From the cell containing the given text, extract its center point as (x, y) coordinate. 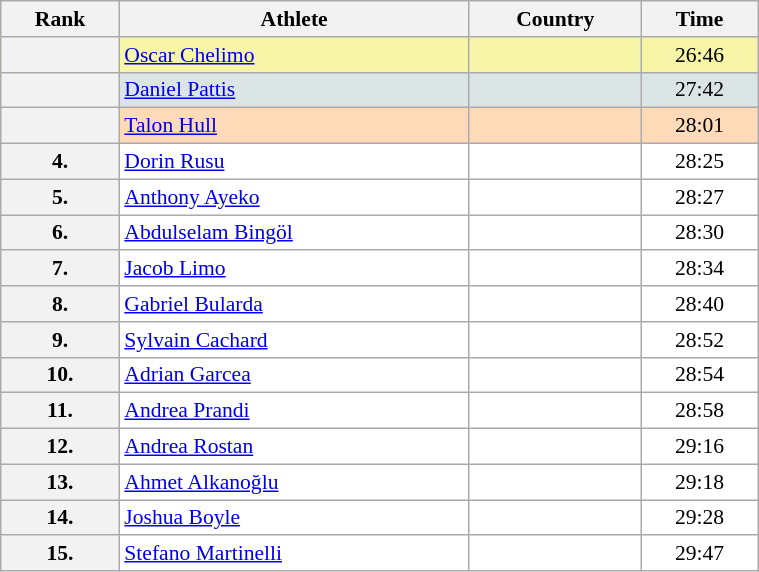
12. (60, 447)
8. (60, 304)
Oscar Chelimo (294, 55)
Andrea Rostan (294, 447)
Adrian Garcea (294, 375)
Time (700, 19)
Andrea Prandi (294, 411)
5. (60, 197)
Athlete (294, 19)
13. (60, 482)
Stefano Martinelli (294, 554)
Ahmet Alkanoğlu (294, 482)
29:47 (700, 554)
Joshua Boyle (294, 518)
29:28 (700, 518)
Jacob Limo (294, 269)
6. (60, 233)
11. (60, 411)
Anthony Ayeko (294, 197)
29:18 (700, 482)
7. (60, 269)
28:54 (700, 375)
29:16 (700, 447)
Dorin Rusu (294, 162)
14. (60, 518)
Country (555, 19)
15. (60, 554)
28:34 (700, 269)
27:42 (700, 90)
28:25 (700, 162)
Rank (60, 19)
Talon Hull (294, 126)
28:40 (700, 304)
Gabriel Bularda (294, 304)
Abdulselam Bingöl (294, 233)
Sylvain Cachard (294, 340)
28:58 (700, 411)
28:30 (700, 233)
28:27 (700, 197)
10. (60, 375)
Daniel Pattis (294, 90)
4. (60, 162)
28:01 (700, 126)
9. (60, 340)
28:52 (700, 340)
26:46 (700, 55)
